Scan for the cell matching the given text and deliver its [x, y] coordinate at center. 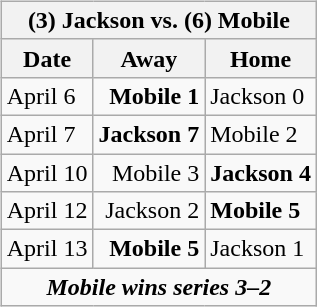
Mobile 2 [261, 134]
Date [47, 58]
Mobile 3 [149, 173]
Jackson 1 [261, 249]
Away [149, 58]
Jackson 7 [149, 134]
April 6 [47, 96]
Jackson 4 [261, 173]
April 7 [47, 134]
April 13 [47, 249]
April 10 [47, 173]
Jackson 2 [149, 211]
April 12 [47, 211]
Mobile 1 [149, 96]
Jackson 0 [261, 96]
(3) Jackson vs. (6) Mobile [158, 20]
Home [261, 58]
Mobile wins series 3–2 [158, 287]
